Scan for the cell matching the given text and deliver its [x, y] coordinate at center. 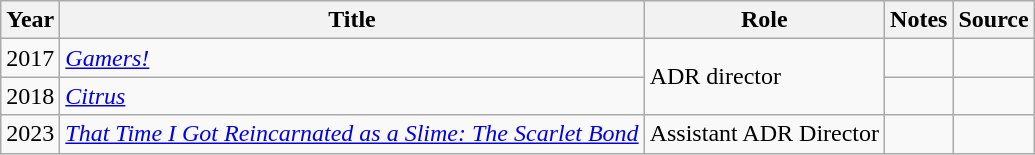
Notes [919, 20]
2018 [30, 96]
2023 [30, 134]
ADR director [764, 77]
Source [994, 20]
2017 [30, 58]
Role [764, 20]
Title [352, 20]
Gamers! [352, 58]
Assistant ADR Director [764, 134]
That Time I Got Reincarnated as a Slime: The Scarlet Bond [352, 134]
Citrus [352, 96]
Year [30, 20]
